Identify which cell holds the provided text, then report its [x, y] central coordinate. 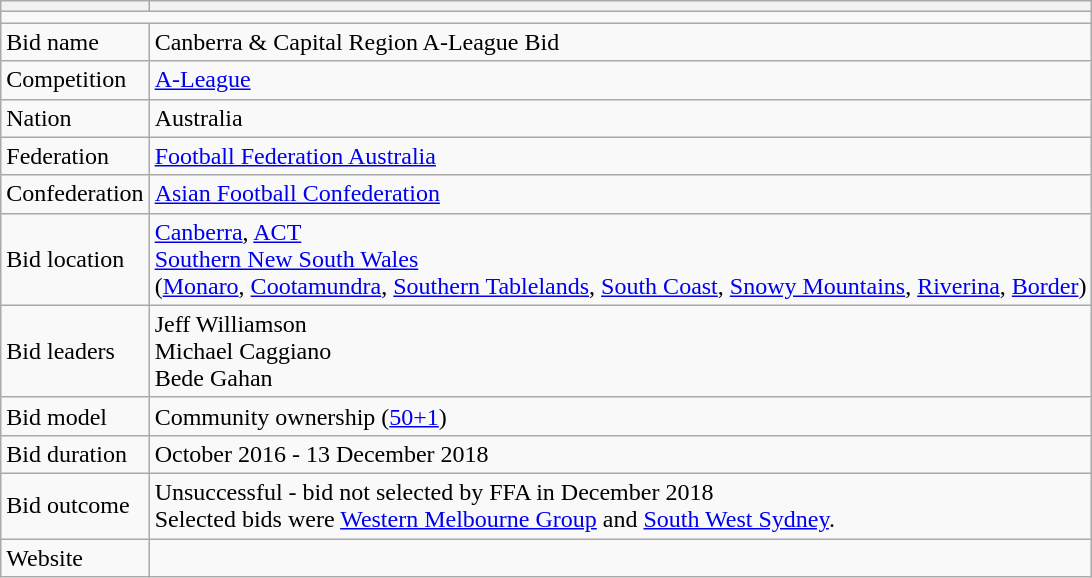
Bid leaders [75, 351]
Competition [75, 80]
Bid location [75, 259]
Bid duration [75, 454]
Bid model [75, 416]
Bid outcome [75, 506]
Unsuccessful - bid not selected by FFA in December 2018 Selected bids were Western Melbourne Group and South West Sydney. [620, 506]
Community ownership (50+1) [620, 416]
Bid name [75, 42]
Australia [620, 118]
Nation [75, 118]
Canberra, ACT Southern New South Wales(Monaro, Cootamundra, Southern Tablelands, South Coast, Snowy Mountains, Riverina, Border) [620, 259]
Confederation [75, 194]
Federation [75, 156]
A-League [620, 80]
Football Federation Australia [620, 156]
Jeff Williamson Michael Caggiano Bede Gahan [620, 351]
Asian Football Confederation [620, 194]
Website [75, 557]
October 2016 - 13 December 2018 [620, 454]
Canberra & Capital Region A-League Bid [620, 42]
